Capture the cell that displays the provided text and extract its [X, Y] central coordinate. 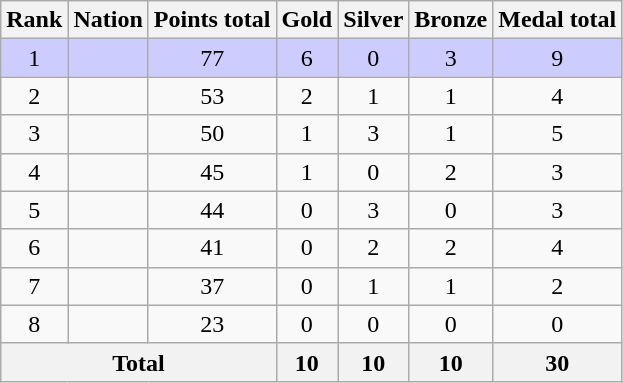
Medal total [558, 20]
45 [212, 172]
41 [212, 248]
23 [212, 324]
Silver [374, 20]
Nation [108, 20]
Total [138, 362]
Points total [212, 20]
53 [212, 96]
77 [212, 58]
30 [558, 362]
9 [558, 58]
8 [34, 324]
Gold [307, 20]
37 [212, 286]
Bronze [451, 20]
7 [34, 286]
50 [212, 134]
Rank [34, 20]
44 [212, 210]
